Return (x, y) of the center of cell containing provided text 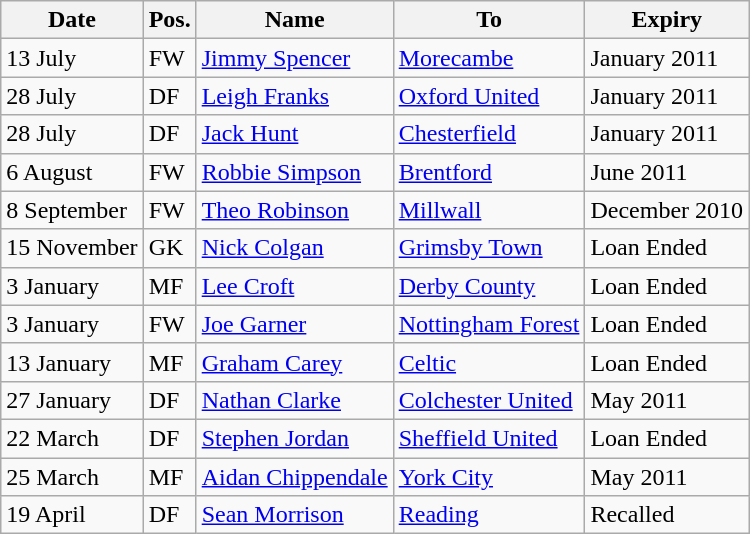
Date (72, 20)
Celtic (489, 362)
Chesterfield (489, 134)
Oxford United (489, 96)
6 August (72, 172)
Grimsby Town (489, 248)
27 January (72, 400)
Jimmy Spencer (294, 58)
13 July (72, 58)
8 September (72, 210)
Nick Colgan (294, 248)
15 November (72, 248)
Recalled (667, 515)
York City (489, 477)
Name (294, 20)
GK (170, 248)
Millwall (489, 210)
13 January (72, 362)
Jack Hunt (294, 134)
To (489, 20)
Pos. (170, 20)
June 2011 (667, 172)
Morecambe (489, 58)
Joe Garner (294, 324)
Stephen Jordan (294, 438)
December 2010 (667, 210)
Theo Robinson (294, 210)
25 March (72, 477)
19 April (72, 515)
Nathan Clarke (294, 400)
Lee Croft (294, 286)
Sean Morrison (294, 515)
Nottingham Forest (489, 324)
Graham Carey (294, 362)
22 March (72, 438)
Brentford (489, 172)
Sheffield United (489, 438)
Expiry (667, 20)
Reading (489, 515)
Colchester United (489, 400)
Derby County (489, 286)
Robbie Simpson (294, 172)
Aidan Chippendale (294, 477)
Leigh Franks (294, 96)
